Locate the cell with the specified text and output its [x, y] center coordinate. 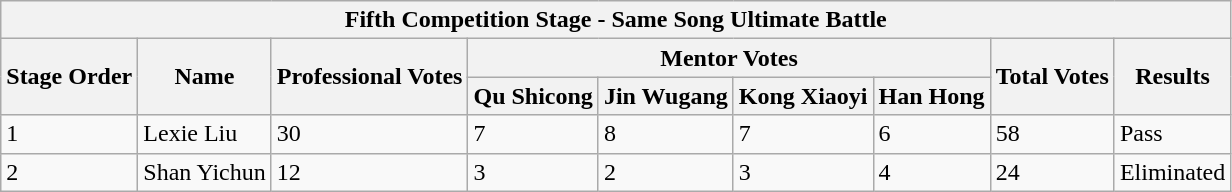
24 [1052, 172]
Results [1172, 77]
Mentor Votes [729, 58]
8 [666, 134]
Han Hong [932, 96]
Lexie Liu [205, 134]
Pass [1172, 134]
Eliminated [1172, 172]
Shan Yichun [205, 172]
6 [932, 134]
Jin Wugang [666, 96]
Kong Xiaoyi [803, 96]
Name [205, 77]
1 [70, 134]
Fifth Competition Stage - Same Song Ultimate Battle [616, 20]
Qu Shicong [533, 96]
12 [370, 172]
Stage Order [70, 77]
Total Votes [1052, 77]
30 [370, 134]
4 [932, 172]
58 [1052, 134]
Professional Votes [370, 77]
